Search for the cell housing the specified text and yield its (X, Y) center coordinate. 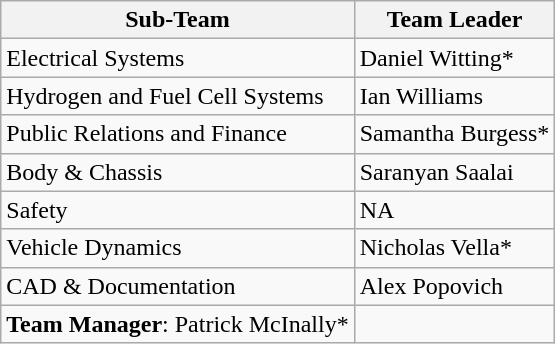
CAD & Documentation (178, 286)
Public Relations and Finance (178, 134)
Ian Williams (454, 96)
Saranyan Saalai (454, 172)
Hydrogen and Fuel Cell Systems (178, 96)
Samantha Burgess* (454, 134)
Body & Chassis (178, 172)
Nicholas Vella* (454, 248)
Vehicle Dynamics (178, 248)
Daniel Witting* (454, 58)
Safety (178, 210)
Sub-Team (178, 20)
Team Leader (454, 20)
Team Manager: Patrick McInally* (178, 324)
NA (454, 210)
Electrical Systems (178, 58)
Alex Popovich (454, 286)
